Determine the (X, Y) coordinate at the center of the cell enclosing the given text.  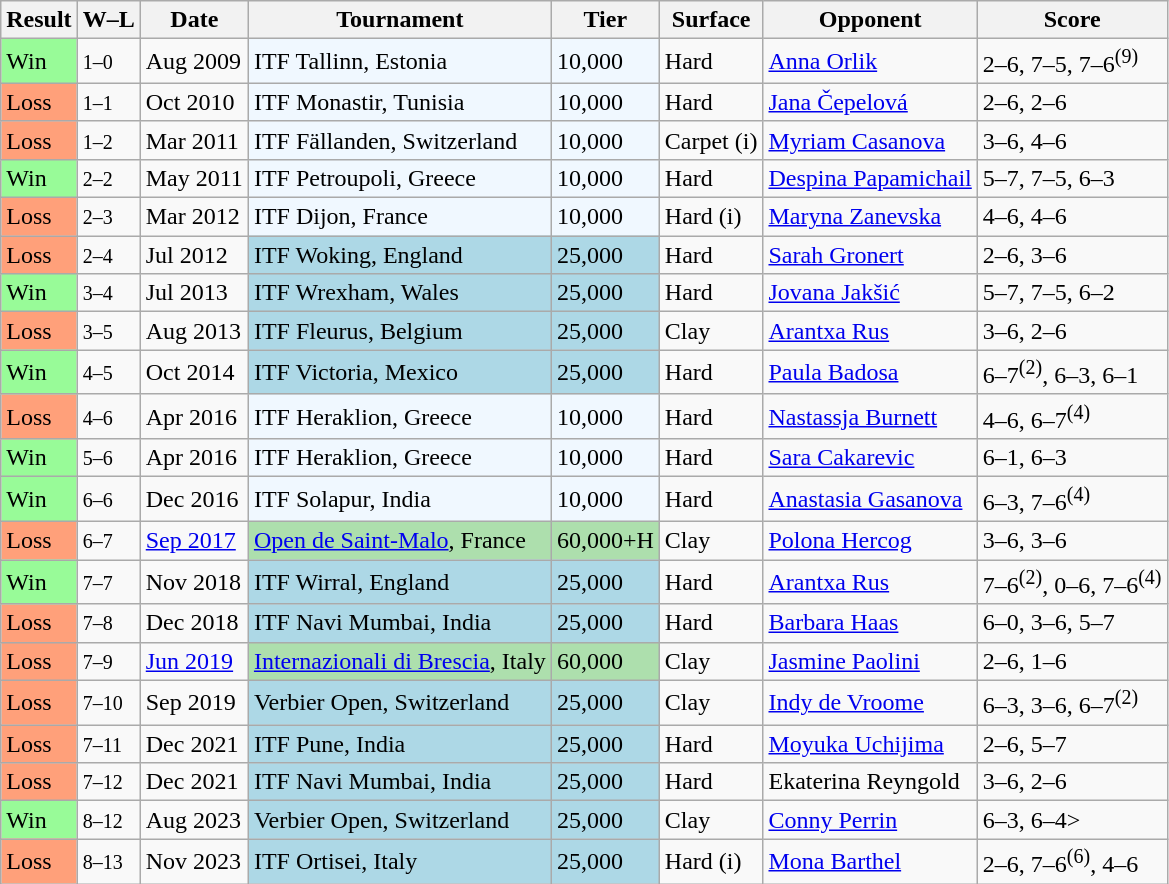
ITF Wirral, England (400, 582)
ITF Tallinn, Estonia (400, 62)
3–6, 3–6 (1072, 541)
Carpet (i) (711, 140)
7–7 (108, 582)
2–6, 2–6 (1072, 102)
ITF Woking, England (400, 255)
Opponent (870, 20)
2–2 (108, 178)
Paula Badosa (870, 372)
6–3, 7–6(4) (1072, 500)
3–6, 4–6 (1072, 140)
1–2 (108, 140)
7–9 (108, 661)
Mar 2011 (194, 140)
Despina Papamichail (870, 178)
6–7(2), 6–3, 6–1 (1072, 372)
60,000+H (605, 541)
Conny Perrin (870, 820)
6–3, 6–4> (1072, 820)
Internazionali di Brescia, Italy (400, 661)
2–3 (108, 217)
6–6 (108, 500)
Oct 2010 (194, 102)
Jasmine Paolini (870, 661)
Jana Čepelová (870, 102)
5–6 (108, 458)
Jul 2012 (194, 255)
ITF Pune, India (400, 744)
Polona Hercog (870, 541)
Nov 2023 (194, 862)
Anastasia Gasanova (870, 500)
4–6, 6–7(4) (1072, 416)
Tier (605, 20)
ITF Victoria, Mexico (400, 372)
7–10 (108, 702)
5–7, 7–5, 6–3 (1072, 178)
Jovana Jakšić (870, 293)
Nastassja Burnett (870, 416)
60,000 (605, 661)
ITF Ortisei, Italy (400, 862)
5–7, 7–5, 6–2 (1072, 293)
6–7 (108, 541)
2–6, 7–5, 7–6(9) (1072, 62)
7–6(2), 0–6, 7–6(4) (1072, 582)
Dec 2018 (194, 623)
Ekaterina Reyngold (870, 782)
1–1 (108, 102)
4–5 (108, 372)
6–3, 3–6, 6–7(2) (1072, 702)
ITF Dijon, France (400, 217)
Score (1072, 20)
Sep 2017 (194, 541)
ITF Fleurus, Belgium (400, 331)
ITF Solapur, India (400, 500)
2–4 (108, 255)
ITF Wrexham, Wales (400, 293)
Aug 2009 (194, 62)
7–12 (108, 782)
ITF Fällanden, Switzerland (400, 140)
8–12 (108, 820)
Maryna Zanevska (870, 217)
Sara Cakarevic (870, 458)
6–0, 3–6, 5–7 (1072, 623)
W–L (108, 20)
May 2011 (194, 178)
ITF Petroupoli, Greece (400, 178)
Myriam Casanova (870, 140)
2–6, 1–6 (1072, 661)
Result (39, 20)
Surface (711, 20)
3–5 (108, 331)
Indy de Vroome (870, 702)
Tournament (400, 20)
Mona Barthel (870, 862)
1–0 (108, 62)
Aug 2013 (194, 331)
Jul 2013 (194, 293)
7–11 (108, 744)
4–6, 4–6 (1072, 217)
8–13 (108, 862)
Sep 2019 (194, 702)
Moyuka Uchijima (870, 744)
Aug 2023 (194, 820)
4–6 (108, 416)
Oct 2014 (194, 372)
2–6, 7–6(6), 4–6 (1072, 862)
2–6, 3–6 (1072, 255)
Jun 2019 (194, 661)
Nov 2018 (194, 582)
6–1, 6–3 (1072, 458)
Dec 2016 (194, 500)
ITF Monastir, Tunisia (400, 102)
Sarah Gronert (870, 255)
2–6, 5–7 (1072, 744)
Mar 2012 (194, 217)
7–8 (108, 623)
Barbara Haas (870, 623)
Anna Orlik (870, 62)
3–4 (108, 293)
Open de Saint-Malo, France (400, 541)
Date (194, 20)
